Identify which cell holds the provided text, then report its (X, Y) central coordinate. 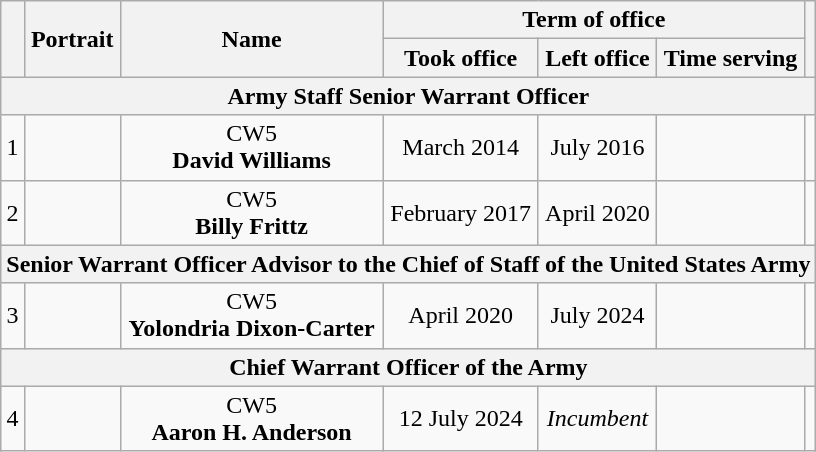
3 (13, 316)
Incumbent (597, 418)
CW5Billy Frittz (252, 212)
1 (13, 148)
Term of office (594, 20)
Chief Warrant Officer of the Army (408, 367)
12 July 2024 (460, 418)
Left office (597, 58)
February 2017 (460, 212)
Time serving (731, 58)
July 2016 (597, 148)
CW5David Williams (252, 148)
Portrait (72, 39)
Army Staff Senior Warrant Officer (408, 96)
4 (13, 418)
CW5Yolondria Dixon-Carter (252, 316)
CW5Aaron H. Anderson (252, 418)
2 (13, 212)
March 2014 (460, 148)
Name (252, 39)
Senior Warrant Officer Advisor to the Chief of Staff of the United States Army (408, 264)
Took office (460, 58)
July 2024 (597, 316)
